From the cell containing the given text, extract its center point as [X, Y] coordinate. 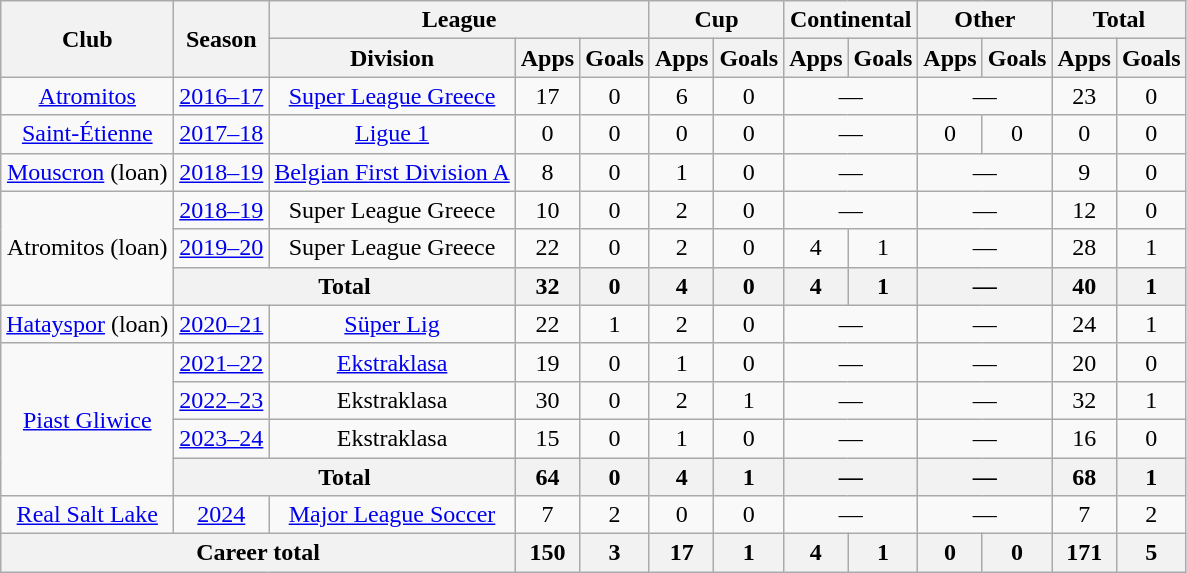
6 [681, 96]
15 [547, 438]
Major League Soccer [392, 515]
12 [1084, 210]
2021–22 [222, 362]
Belgian First Division A [392, 172]
Season [222, 39]
64 [547, 477]
2019–20 [222, 248]
30 [547, 400]
Cup [716, 20]
Atromitos [88, 96]
Career total [258, 553]
68 [1084, 477]
2020–21 [222, 324]
40 [1084, 286]
Ligue 1 [392, 134]
8 [547, 172]
20 [1084, 362]
Piast Gliwice [88, 419]
3 [615, 553]
Other [985, 20]
2024 [222, 515]
Atromitos (loan) [88, 248]
16 [1084, 438]
Division [392, 58]
League [460, 20]
150 [547, 553]
Saint-Étienne [88, 134]
10 [547, 210]
24 [1084, 324]
2023–24 [222, 438]
2017–18 [222, 134]
2016–17 [222, 96]
Continental [851, 20]
9 [1084, 172]
Real Salt Lake [88, 515]
2022–23 [222, 400]
Süper Lig [392, 324]
5 [1151, 553]
171 [1084, 553]
Hatayspor (loan) [88, 324]
23 [1084, 96]
28 [1084, 248]
Mouscron (loan) [88, 172]
Club [88, 39]
19 [547, 362]
